Find where the given text appears and provide that cell's center as (x, y) coordinate. 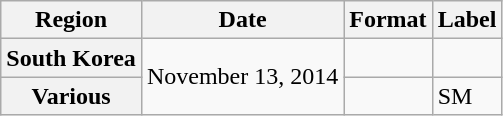
Date (242, 20)
Format (388, 20)
Label (467, 20)
Various (72, 96)
SM (467, 96)
November 13, 2014 (242, 77)
Region (72, 20)
South Korea (72, 58)
